Extract the [X, Y] coordinate from the center of the cell holding the provided text.  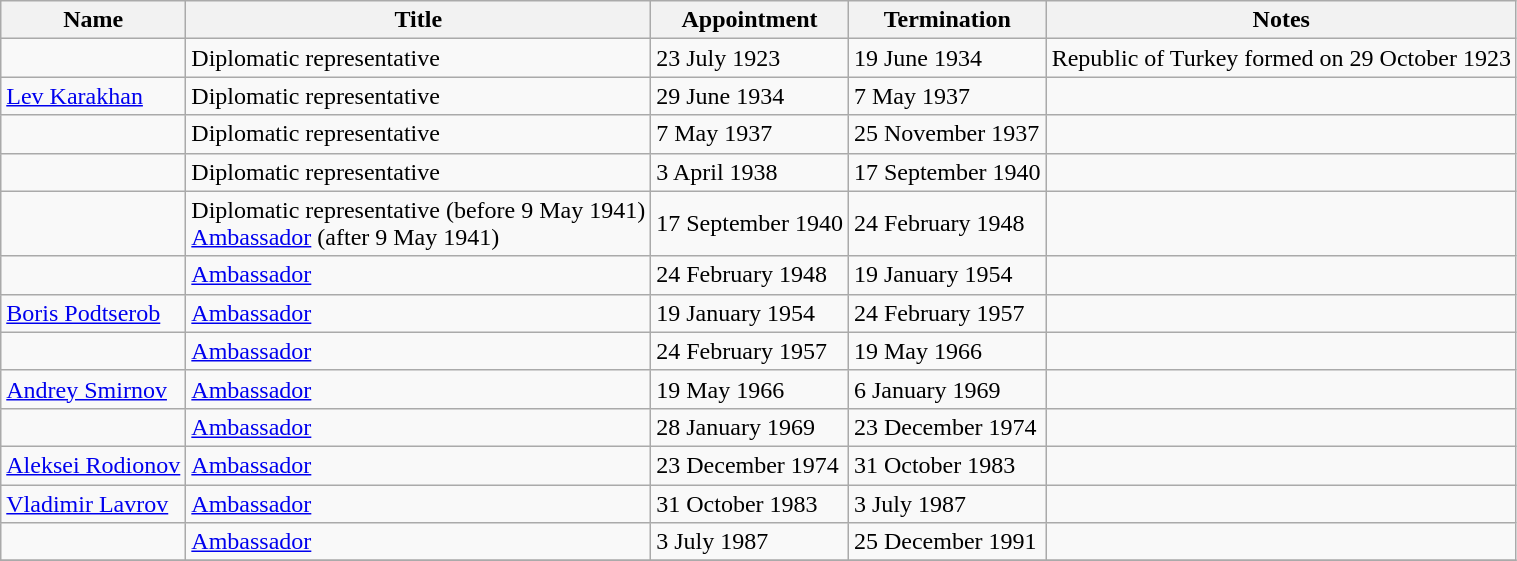
Diplomatic representative (before 9 May 1941)Ambassador (after 9 May 1941) [418, 224]
28 January 1969 [750, 427]
6 January 1969 [947, 389]
Title [418, 20]
Notes [1281, 20]
Boris Podtserob [94, 313]
Vladimir Lavrov [94, 503]
25 December 1991 [947, 542]
Andrey Smirnov [94, 389]
Termination [947, 20]
Name [94, 20]
3 April 1938 [750, 172]
Appointment [750, 20]
23 July 1923 [750, 58]
29 June 1934 [750, 96]
Lev Karakhan [94, 96]
Aleksei Rodionov [94, 465]
Republic of Turkey formed on 29 October 1923 [1281, 58]
19 June 1934 [947, 58]
25 November 1937 [947, 134]
